Output the (X, Y) coordinate of the center of the cell containing the given text.  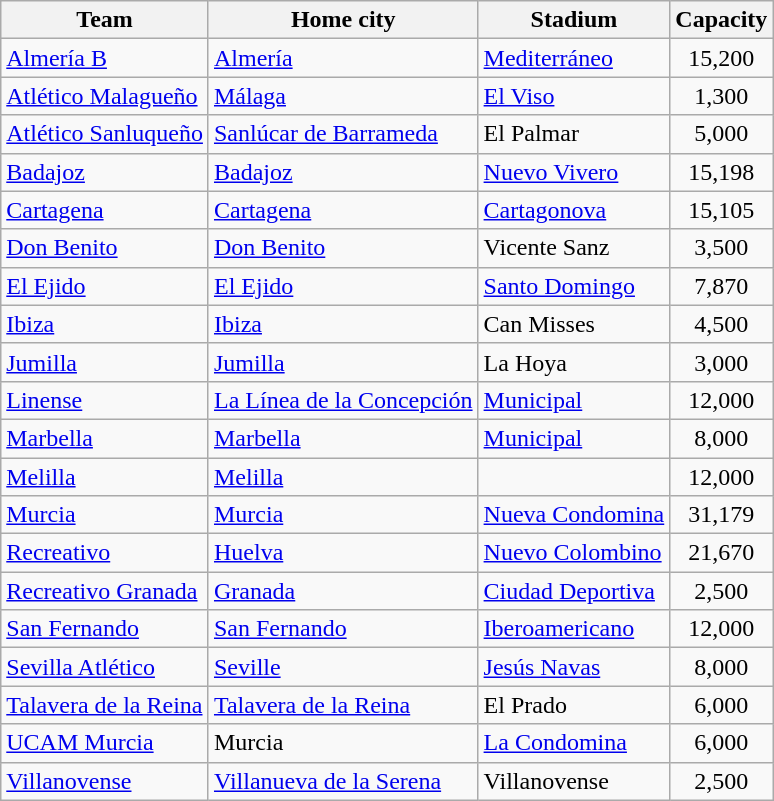
3,000 (722, 362)
Málaga (343, 96)
Almería B (105, 58)
Mediterráneo (574, 58)
5,000 (722, 134)
Nueva Condomina (574, 515)
4,500 (722, 324)
Sanlúcar de Barrameda (343, 134)
Nuevo Colombino (574, 553)
Recreativo (105, 553)
15,198 (722, 172)
Nuevo Vivero (574, 172)
Team (105, 20)
Cartagonova (574, 210)
El Palmar (574, 134)
Villanueva de la Serena (343, 781)
La Línea de la Concepción (343, 400)
Linense (105, 400)
UCAM Murcia (105, 743)
Atlético Malagueño (105, 96)
Seville (343, 667)
Granada (343, 591)
Iberoamericano (574, 629)
El Prado (574, 705)
La Condomina (574, 743)
Jesús Navas (574, 667)
Atlético Sanluqueño (105, 134)
Huelva (343, 553)
31,179 (722, 515)
Stadium (574, 20)
21,670 (722, 553)
Santo Domingo (574, 286)
Can Misses (574, 324)
1,300 (722, 96)
Almería (343, 58)
15,200 (722, 58)
15,105 (722, 210)
Home city (343, 20)
Vicente Sanz (574, 248)
Ciudad Deportiva (574, 591)
Sevilla Atlético (105, 667)
3,500 (722, 248)
La Hoya (574, 362)
El Viso (574, 96)
Recreativo Granada (105, 591)
Capacity (722, 20)
7,870 (722, 286)
